Detect which cell encompasses the target text, then output its (x, y) center coordinate. 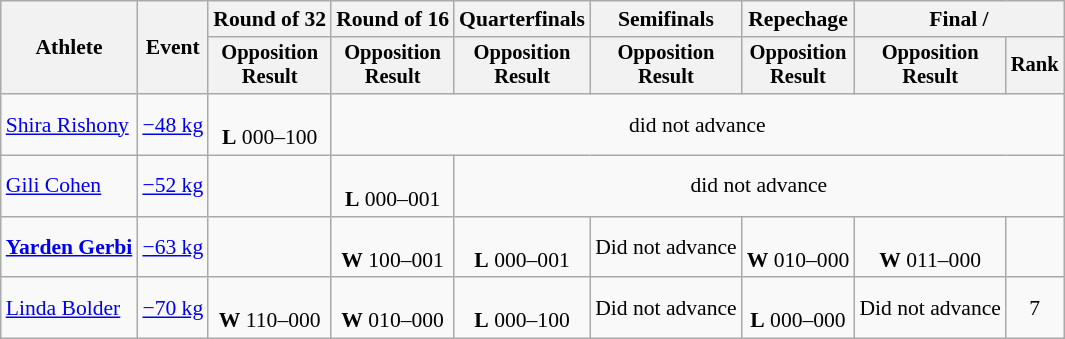
L 000–000 (798, 308)
−48 kg (172, 124)
W 110–000 (270, 308)
Repechage (798, 19)
Quarterfinals (522, 19)
Linda Bolder (70, 308)
Event (172, 48)
Gili Cohen (70, 186)
−63 kg (172, 248)
Shira Rishony (70, 124)
Round of 16 (392, 19)
−52 kg (172, 186)
Round of 32 (270, 19)
Yarden Gerbi (70, 248)
−70 kg (172, 308)
Athlete (70, 48)
Semifinals (666, 19)
7 (1035, 308)
W 100–001 (392, 248)
Rank (1035, 66)
Final / (958, 19)
W 011–000 (930, 248)
